Determine the [X, Y] coordinate at the center of the cell enclosing the given text.  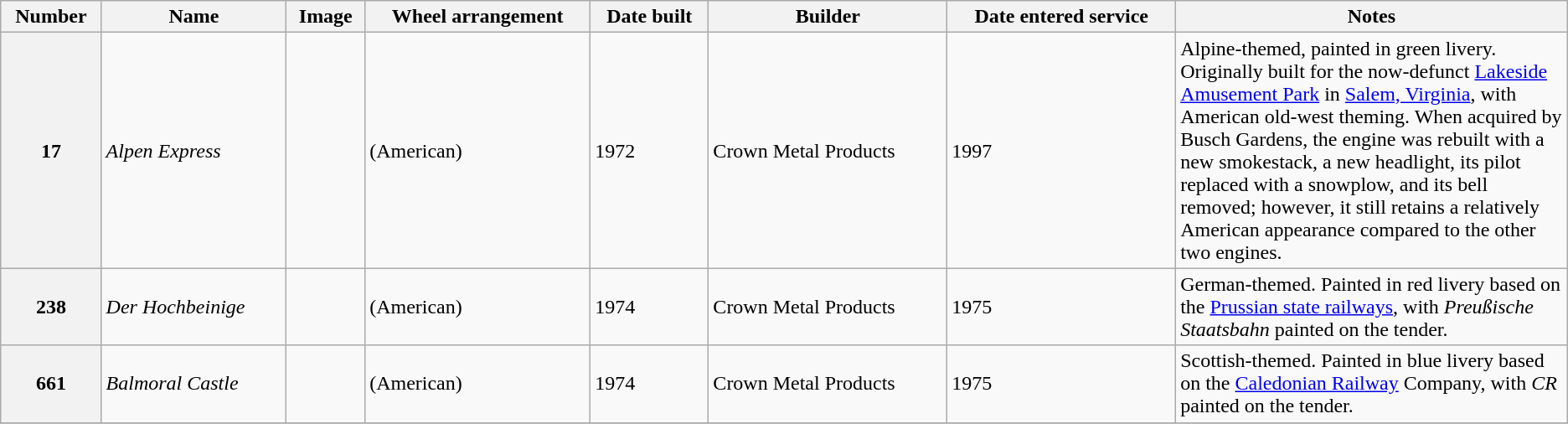
Notes [1372, 17]
Date built [650, 17]
Name [194, 17]
Balmoral Castle [194, 384]
Scottish-themed. Painted in blue livery based on the Caledonian Railway Company, with CR painted on the tender. [1372, 384]
Date entered service [1062, 17]
German-themed. Painted in red livery based on the Prussian state railways, with Preußische Staatsbahn painted on the tender. [1372, 307]
1997 [1062, 151]
Wheel arrangement [477, 17]
238 [51, 307]
1972 [650, 151]
Alpen Express [194, 151]
661 [51, 384]
17 [51, 151]
Der Hochbeinige [194, 307]
Number [51, 17]
Builder [828, 17]
Image [326, 17]
